From the cell containing the given text, extract its center point as [X, Y] coordinate. 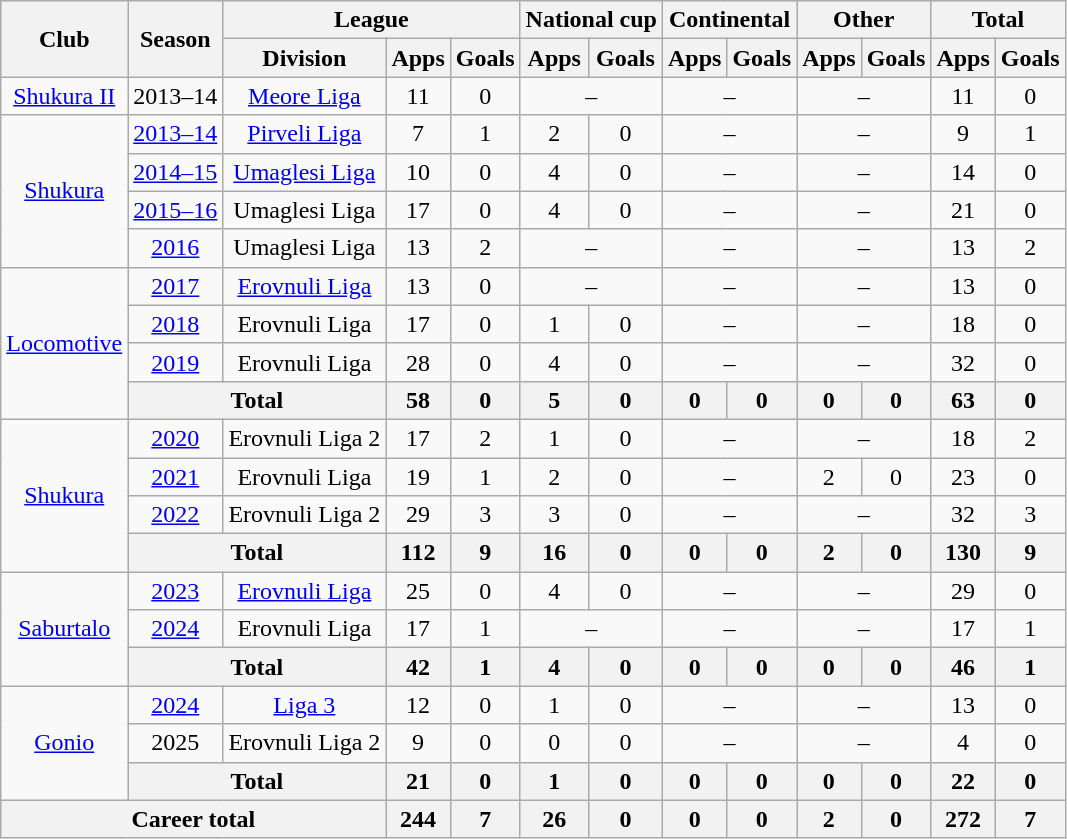
Locomotive [64, 343]
2015–16 [176, 210]
2025 [176, 743]
25 [418, 591]
Liga 3 [304, 705]
112 [418, 553]
2017 [176, 286]
244 [418, 819]
Season [176, 39]
5 [554, 400]
26 [554, 819]
2019 [176, 362]
2023 [176, 591]
63 [963, 400]
16 [554, 553]
National cup [591, 20]
Career total [194, 819]
28 [418, 362]
Other [864, 20]
Division [304, 58]
Gonio [64, 743]
46 [963, 667]
23 [963, 477]
2016 [176, 248]
2020 [176, 438]
19 [418, 477]
22 [963, 781]
272 [963, 819]
58 [418, 400]
130 [963, 553]
Meore Liga [304, 96]
Shukura II [64, 96]
Saburtalo [64, 629]
League [372, 20]
10 [418, 172]
12 [418, 705]
2014–15 [176, 172]
Pirveli Liga [304, 134]
2018 [176, 324]
14 [963, 172]
Club [64, 39]
2022 [176, 515]
42 [418, 667]
2021 [176, 477]
Continental [729, 20]
